Search for the cell housing the specified text and yield its (x, y) center coordinate. 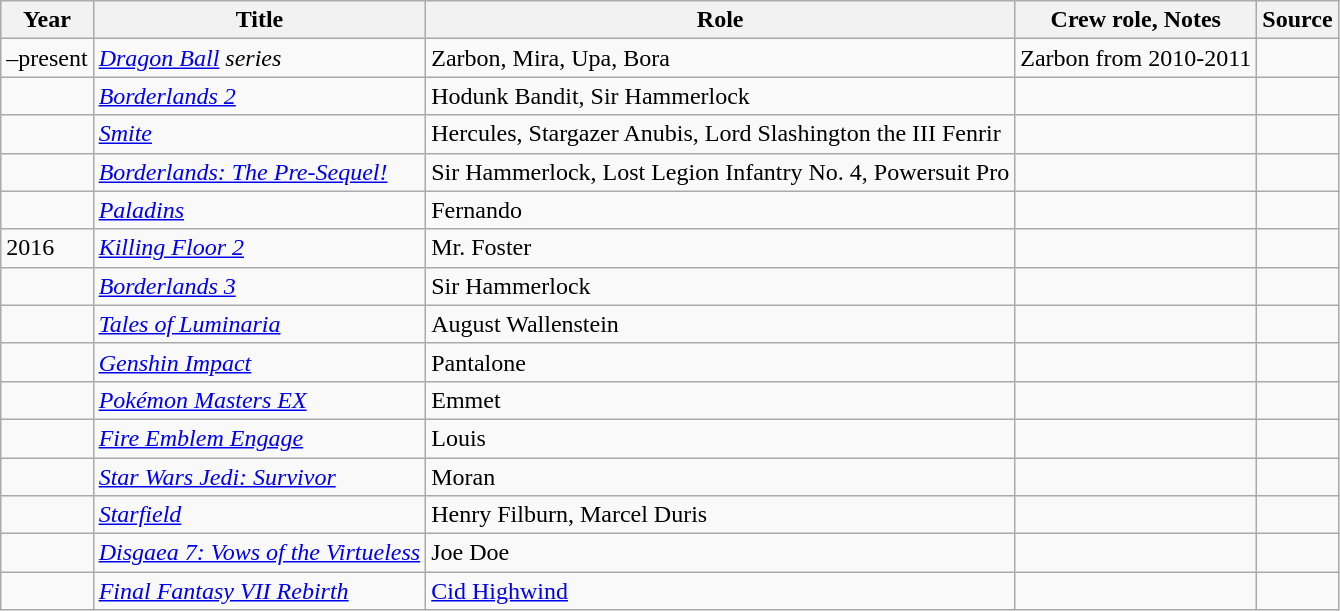
Borderlands 3 (260, 286)
Crew role, Notes (1136, 20)
Smite (260, 134)
Paladins (260, 210)
Killing Floor 2 (260, 248)
Cid Highwind (720, 591)
Hodunk Bandit, Sir Hammerlock (720, 96)
Borderlands 2 (260, 96)
Sir Hammerlock (720, 286)
Role (720, 20)
August Wallenstein (720, 324)
Emmet (720, 400)
Mr. Foster (720, 248)
Year (47, 20)
Final Fantasy VII Rebirth (260, 591)
Fire Emblem Engage (260, 438)
Sir Hammerlock, Lost Legion Infantry No. 4, Powersuit Pro (720, 172)
2016 (47, 248)
Zarbon from 2010-2011 (1136, 58)
Pantalone (720, 362)
Zarbon, Mira, Upa, Bora (720, 58)
Borderlands: The Pre-Sequel! (260, 172)
Starfield (260, 515)
Genshin Impact (260, 362)
Joe Doe (720, 553)
Hercules, Stargazer Anubis, Lord Slashington the III Fenrir (720, 134)
Dragon Ball series (260, 58)
–present (47, 58)
Disgaea 7: Vows of the Virtueless (260, 553)
Pokémon Masters EX (260, 400)
Source (1298, 20)
Louis (720, 438)
Star Wars Jedi: Survivor (260, 477)
Moran (720, 477)
Tales of Luminaria (260, 324)
Henry Filburn, Marcel Duris (720, 515)
Fernando (720, 210)
Title (260, 20)
